For the text-containing cell, return its midpoint in (x, y) coordinate format. 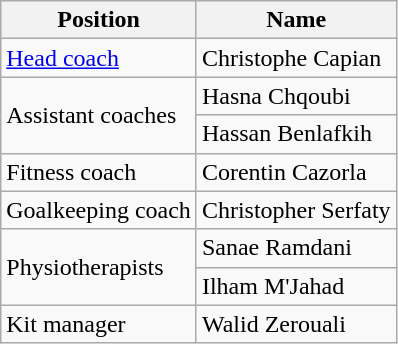
Name (296, 20)
Sanae Ramdani (296, 248)
Walid Zerouali (296, 324)
Goalkeeping coach (99, 210)
Assistant coaches (99, 115)
Kit manager (99, 324)
Position (99, 20)
Head coach (99, 58)
Fitness coach (99, 172)
Christopher Serfaty (296, 210)
Hasna Chqoubi (296, 96)
Ilham M'Jahad (296, 286)
Physiotherapists (99, 267)
Christophe Capian (296, 58)
Corentin Cazorla (296, 172)
Hassan Benlafkih (296, 134)
